Scan for the cell matching the given text and deliver its (x, y) coordinate at center. 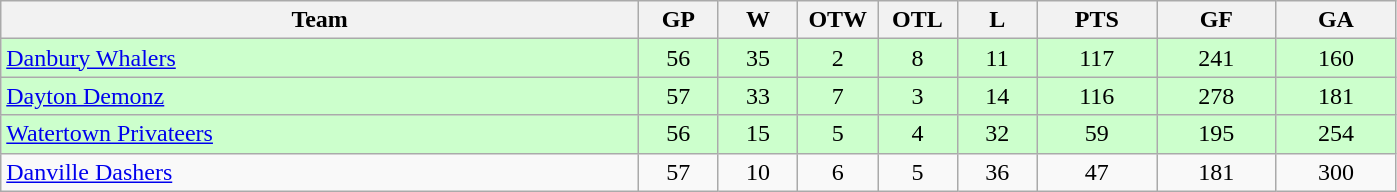
11 (997, 58)
W (758, 20)
Dayton Demonz (320, 96)
14 (997, 96)
47 (1097, 172)
15 (758, 134)
GF (1217, 20)
OTW (838, 20)
7 (838, 96)
4 (918, 134)
32 (997, 134)
6 (838, 172)
160 (1336, 58)
L (997, 20)
GA (1336, 20)
195 (1217, 134)
300 (1336, 172)
OTL (918, 20)
278 (1217, 96)
59 (1097, 134)
35 (758, 58)
254 (1336, 134)
Watertown Privateers (320, 134)
241 (1217, 58)
36 (997, 172)
10 (758, 172)
Danville Dashers (320, 172)
8 (918, 58)
Team (320, 20)
GP (678, 20)
2 (838, 58)
33 (758, 96)
Danbury Whalers (320, 58)
117 (1097, 58)
116 (1097, 96)
3 (918, 96)
PTS (1097, 20)
